Determine the (x, y) coordinate at the center of the cell enclosing the given text.  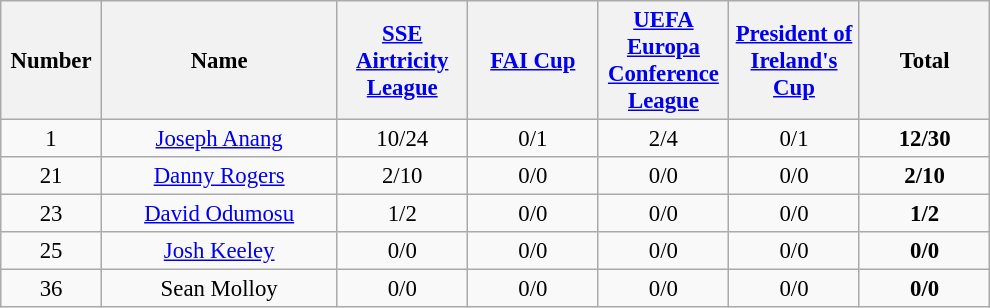
21 (52, 176)
Josh Keeley (219, 251)
23 (52, 214)
12/30 (924, 139)
UEFA Europa Conference League (664, 60)
2/4 (664, 139)
SSE Airtricity League (402, 60)
Joseph Anang (219, 139)
1 (52, 139)
President of Ireland's Cup (794, 60)
Number (52, 60)
David Odumosu (219, 214)
Total (924, 60)
FAI Cup (534, 60)
Sean Molloy (219, 289)
Name (219, 60)
36 (52, 289)
Danny Rogers (219, 176)
25 (52, 251)
10/24 (402, 139)
